Identify which cell holds the provided text, then report its (X, Y) central coordinate. 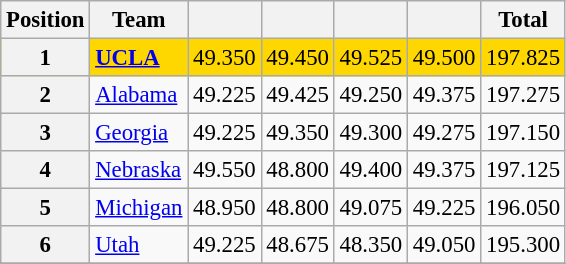
49.250 (370, 95)
Alabama (139, 95)
49.300 (370, 133)
197.125 (524, 170)
49.400 (370, 170)
49.425 (298, 95)
195.300 (524, 245)
49.050 (444, 245)
5 (46, 208)
Michigan (139, 208)
197.825 (524, 58)
49.525 (370, 58)
49.500 (444, 58)
Team (139, 20)
49.550 (224, 170)
196.050 (524, 208)
Total (524, 20)
Georgia (139, 133)
Position (46, 20)
197.150 (524, 133)
49.075 (370, 208)
48.675 (298, 245)
Nebraska (139, 170)
1 (46, 58)
48.950 (224, 208)
49.275 (444, 133)
48.350 (370, 245)
2 (46, 95)
197.275 (524, 95)
3 (46, 133)
6 (46, 245)
49.450 (298, 58)
UCLA (139, 58)
Utah (139, 245)
4 (46, 170)
